Determine the [X, Y] coordinate at the center of the cell enclosing the given text.  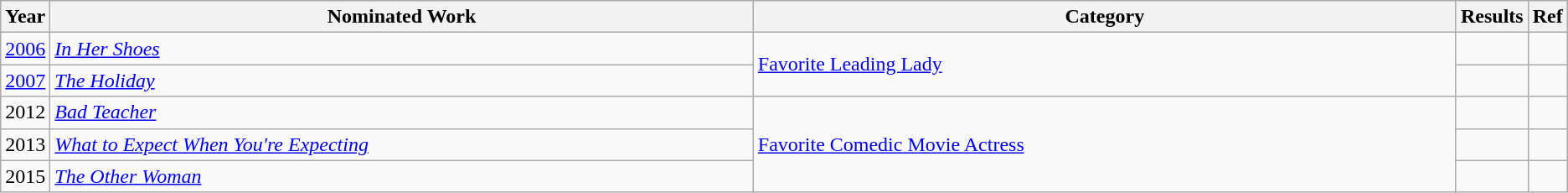
Favorite Leading Lady [1104, 65]
Year [25, 17]
What to Expect When You're Expecting [402, 144]
The Holiday [402, 81]
2012 [25, 112]
Nominated Work [402, 17]
2013 [25, 144]
Category [1104, 17]
Favorite Comedic Movie Actress [1104, 144]
2015 [25, 176]
2006 [25, 49]
Bad Teacher [402, 112]
In Her Shoes [402, 49]
The Other Woman [402, 176]
Ref [1548, 17]
2007 [25, 81]
Results [1492, 17]
